Find where the given text appears and provide that cell's center as [X, Y] coordinate. 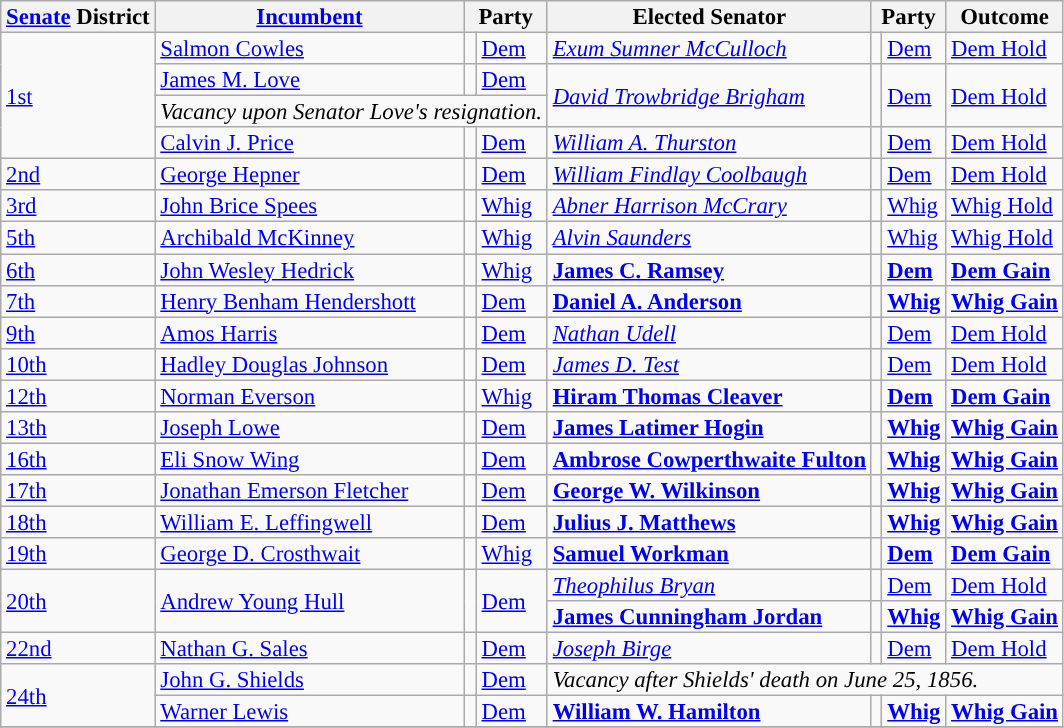
Warner Lewis [310, 712]
William A. Thurston [709, 143]
2nd [78, 175]
17th [78, 491]
Amos Harris [310, 333]
Vacancy upon Senator Love's resignation. [351, 112]
James D. Test [709, 364]
Archibald McKinney [310, 238]
Samuel Workman [709, 554]
George D. Crosthwait [310, 554]
Norman Everson [310, 396]
Vacancy after Shields' death on June 25, 1856. [805, 680]
Outcome [1005, 17]
Ambrose Cowperthwaite Fulton [709, 459]
David Trowbridge Brigham [709, 96]
John G. Shields [310, 680]
Andrew Young Hull [310, 602]
George Hepner [310, 175]
John Brice Spees [310, 206]
John Wesley Hedrick [310, 270]
Eli Snow Wing [310, 459]
Incumbent [310, 17]
James Cunningham Jordan [709, 617]
Abner Harrison McCrary [709, 206]
James Latimer Hogin [709, 428]
20th [78, 602]
James C. Ramsey [709, 270]
16th [78, 459]
1st [78, 96]
Salmon Cowles [310, 49]
Calvin J. Price [310, 143]
Joseph Birge [709, 649]
Exum Sumner McCulloch [709, 49]
9th [78, 333]
William Findlay Coolbaugh [709, 175]
19th [78, 554]
Theophilus Bryan [709, 586]
13th [78, 428]
Julius J. Matthews [709, 522]
Senate District [78, 17]
12th [78, 396]
Nathan Udell [709, 333]
3rd [78, 206]
Jonathan Emerson Fletcher [310, 491]
24th [78, 696]
Henry Benham Hendershott [310, 301]
Nathan G. Sales [310, 649]
10th [78, 364]
5th [78, 238]
6th [78, 270]
William W. Hamilton [709, 712]
Alvin Saunders [709, 238]
Joseph Lowe [310, 428]
Hiram Thomas Cleaver [709, 396]
William E. Leffingwell [310, 522]
18th [78, 522]
Elected Senator [709, 17]
7th [78, 301]
22nd [78, 649]
James M. Love [310, 80]
Daniel A. Anderson [709, 301]
Hadley Douglas Johnson [310, 364]
George W. Wilkinson [709, 491]
